Capture the cell that displays the provided text and extract its (x, y) central coordinate. 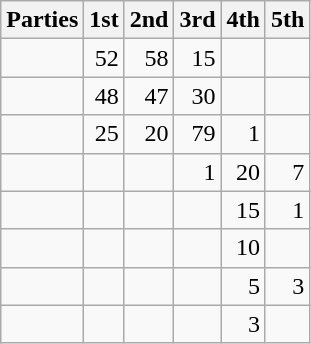
5th (287, 20)
1st (104, 20)
5 (243, 286)
52 (104, 58)
48 (104, 96)
7 (287, 172)
30 (198, 96)
2nd (149, 20)
25 (104, 134)
79 (198, 134)
58 (149, 58)
47 (149, 96)
10 (243, 248)
3rd (198, 20)
4th (243, 20)
Parties (42, 20)
